Output the (x, y) coordinate of the center of the cell containing the given text.  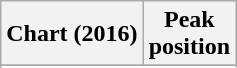
Chart (2016) (72, 34)
Peakposition (189, 34)
